Output the (X, Y) coordinate of the center of the cell containing the given text.  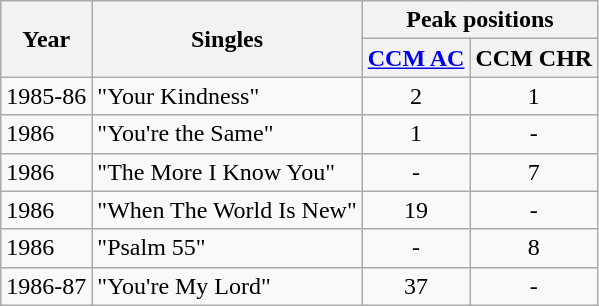
Singles (227, 39)
"When The World Is New" (227, 210)
37 (416, 286)
CCM CHR (534, 58)
"Your Kindness" (227, 96)
CCM AC (416, 58)
19 (416, 210)
"The More I Know You" (227, 172)
2 (416, 96)
Peak positions (480, 20)
1985-86 (46, 96)
"You're My Lord" (227, 286)
"Psalm 55" (227, 248)
"You're the Same" (227, 134)
8 (534, 248)
Year (46, 39)
1986-87 (46, 286)
7 (534, 172)
